Output the [X, Y] coordinate of the center of the cell containing the given text.  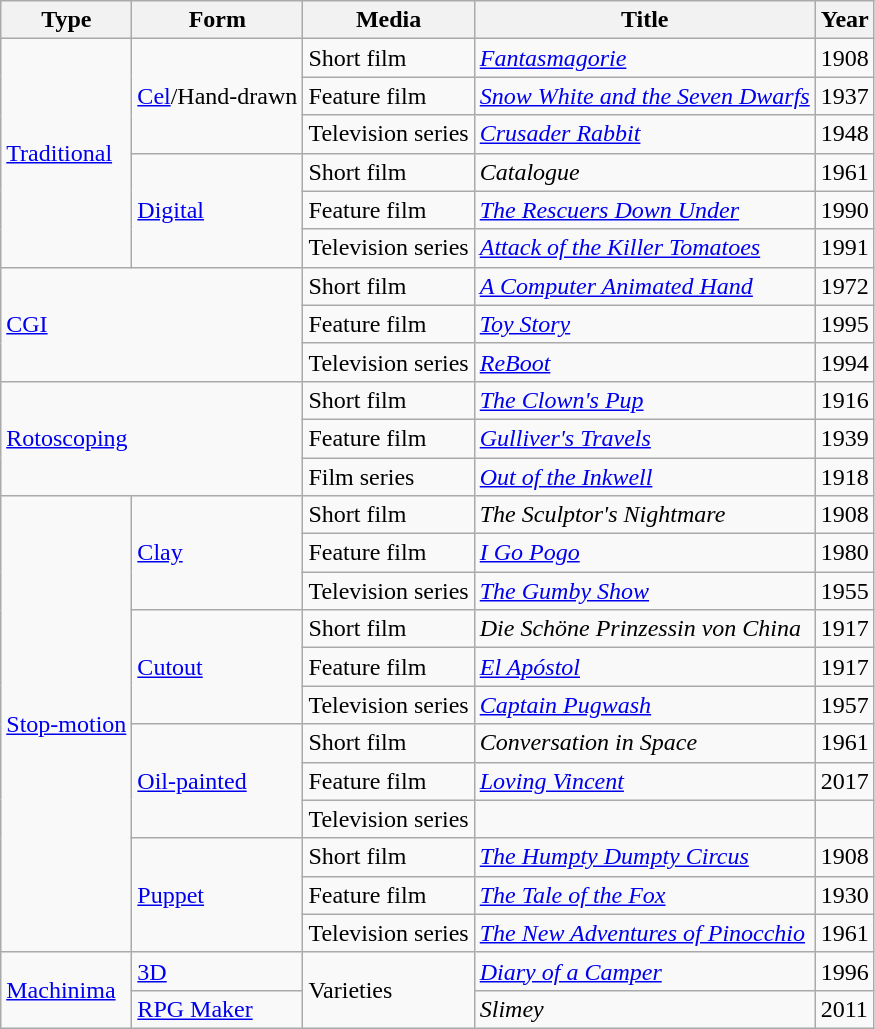
Die Schöne Prinzessin von China [644, 629]
2011 [844, 1009]
Traditional [66, 153]
Toy Story [644, 324]
Cutout [218, 667]
1955 [844, 591]
Conversation in Space [644, 743]
Year [844, 20]
Loving Vincent [644, 781]
Captain Pugwash [644, 705]
1957 [844, 705]
Crusader Rabbit [644, 134]
1972 [844, 286]
Rotoscoping [152, 438]
The Sculptor's Nightmare [644, 515]
RPG Maker [218, 1009]
The Clown's Pup [644, 400]
Form [218, 20]
1991 [844, 248]
1996 [844, 971]
CGI [152, 324]
Cel/Hand-drawn [218, 96]
Film series [388, 477]
The Humpty Dumpty Circus [644, 857]
1939 [844, 438]
Title [644, 20]
Media [388, 20]
1930 [844, 895]
1980 [844, 553]
Snow White and the Seven Dwarfs [644, 96]
The Rescuers Down Under [644, 210]
Machinima [66, 990]
El Apóstol [644, 667]
Gulliver's Travels [644, 438]
Digital [218, 210]
Clay [218, 553]
A Computer Animated Hand [644, 286]
Oil-painted [218, 781]
1948 [844, 134]
Varieties [388, 990]
1994 [844, 362]
ReBoot [644, 362]
Slimey [644, 1009]
Diary of a Camper [644, 971]
The New Adventures of Pinocchio [644, 933]
I Go Pogo [644, 553]
3D [218, 971]
Catalogue [644, 172]
1937 [844, 96]
2017 [844, 781]
Fantasmagorie [644, 58]
Stop-motion [66, 724]
Out of the Inkwell [644, 477]
Puppet [218, 895]
1916 [844, 400]
The Tale of the Fox [644, 895]
1990 [844, 210]
Type [66, 20]
The Gumby Show [644, 591]
Attack of the Killer Tomatoes [644, 248]
1918 [844, 477]
1995 [844, 324]
